Output the (x, y) coordinate of the center of the cell containing the given text.  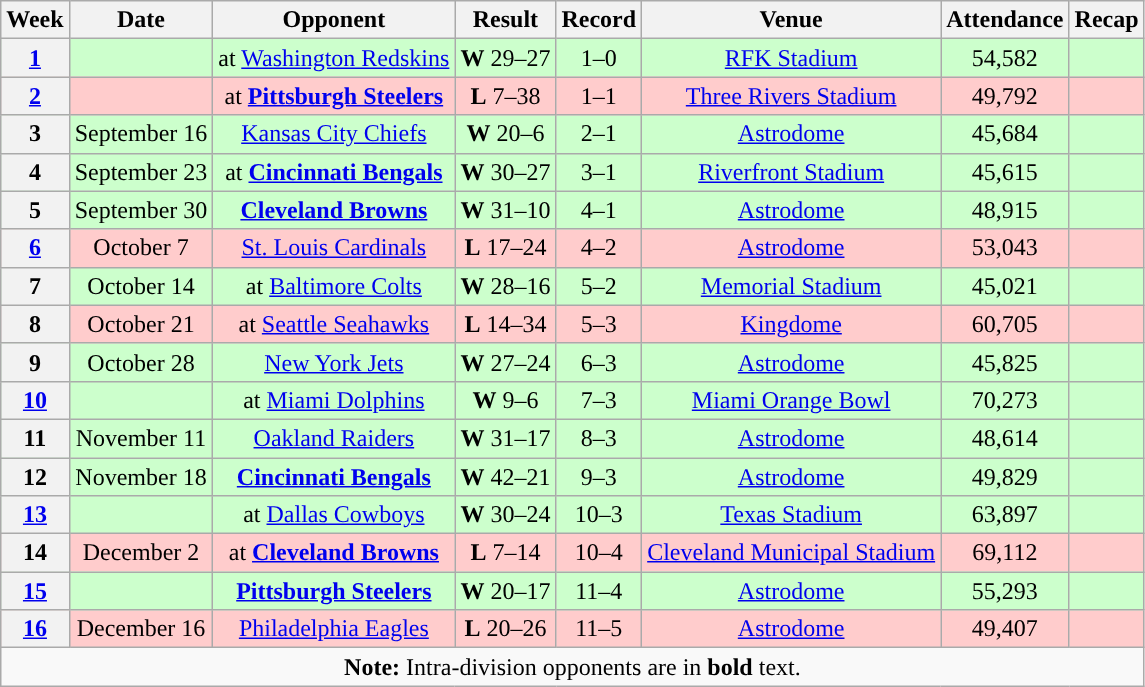
Texas Stadium (792, 515)
Cincinnati Bengals (334, 477)
11 (35, 438)
W 30–24 (506, 515)
45,021 (1005, 286)
4–1 (599, 210)
1 (35, 58)
W 20–17 (506, 591)
at Cincinnati Bengals (334, 172)
7–3 (599, 400)
Miami Orange Bowl (792, 400)
W 42–21 (506, 477)
4–2 (599, 248)
October 7 (141, 248)
Attendance (1005, 20)
11–4 (599, 591)
W 31–17 (506, 438)
60,705 (1005, 324)
2 (35, 96)
6 (35, 248)
New York Jets (334, 362)
3–1 (599, 172)
54,582 (1005, 58)
Venue (792, 20)
St. Louis Cardinals (334, 248)
Record (599, 20)
5–3 (599, 324)
December 16 (141, 629)
8–3 (599, 438)
10 (35, 400)
4 (35, 172)
October 28 (141, 362)
49,407 (1005, 629)
Cleveland Municipal Stadium (792, 553)
September 23 (141, 172)
November 18 (141, 477)
8 (35, 324)
Philadelphia Eagles (334, 629)
L 14–34 (506, 324)
48,915 (1005, 210)
70,273 (1005, 400)
W 9–6 (506, 400)
at Baltimore Colts (334, 286)
49,829 (1005, 477)
45,825 (1005, 362)
13 (35, 515)
W 20–6 (506, 134)
W 31–10 (506, 210)
2–1 (599, 134)
11–5 (599, 629)
69,112 (1005, 553)
5–2 (599, 286)
Kansas City Chiefs (334, 134)
at Cleveland Browns (334, 553)
9 (35, 362)
3 (35, 134)
6–3 (599, 362)
53,043 (1005, 248)
November 11 (141, 438)
1–0 (599, 58)
Recap (1106, 20)
October 14 (141, 286)
Oakland Raiders (334, 438)
9–3 (599, 477)
W 30–27 (506, 172)
Memorial Stadium (792, 286)
5 (35, 210)
L 7–38 (506, 96)
Cleveland Browns (334, 210)
Kingdome (792, 324)
1–1 (599, 96)
September 30 (141, 210)
Week (35, 20)
September 16 (141, 134)
48,614 (1005, 438)
12 (35, 477)
December 2 (141, 553)
RFK Stadium (792, 58)
L 20–26 (506, 629)
10–4 (599, 553)
Result (506, 20)
at Pittsburgh Steelers (334, 96)
L 7–14 (506, 553)
16 (35, 629)
63,897 (1005, 515)
45,615 (1005, 172)
at Dallas Cowboys (334, 515)
Riverfront Stadium (792, 172)
L 17–24 (506, 248)
10–3 (599, 515)
W 28–16 (506, 286)
at Washington Redskins (334, 58)
7 (35, 286)
W 27–24 (506, 362)
14 (35, 553)
at Miami Dolphins (334, 400)
October 21 (141, 324)
45,684 (1005, 134)
Date (141, 20)
Opponent (334, 20)
W 29–27 (506, 58)
15 (35, 591)
Note: Intra-division opponents are in bold text. (572, 667)
Pittsburgh Steelers (334, 591)
49,792 (1005, 96)
Three Rivers Stadium (792, 96)
at Seattle Seahawks (334, 324)
55,293 (1005, 591)
